Provide the (X, Y) coordinate of the cell's center where the given text is located.  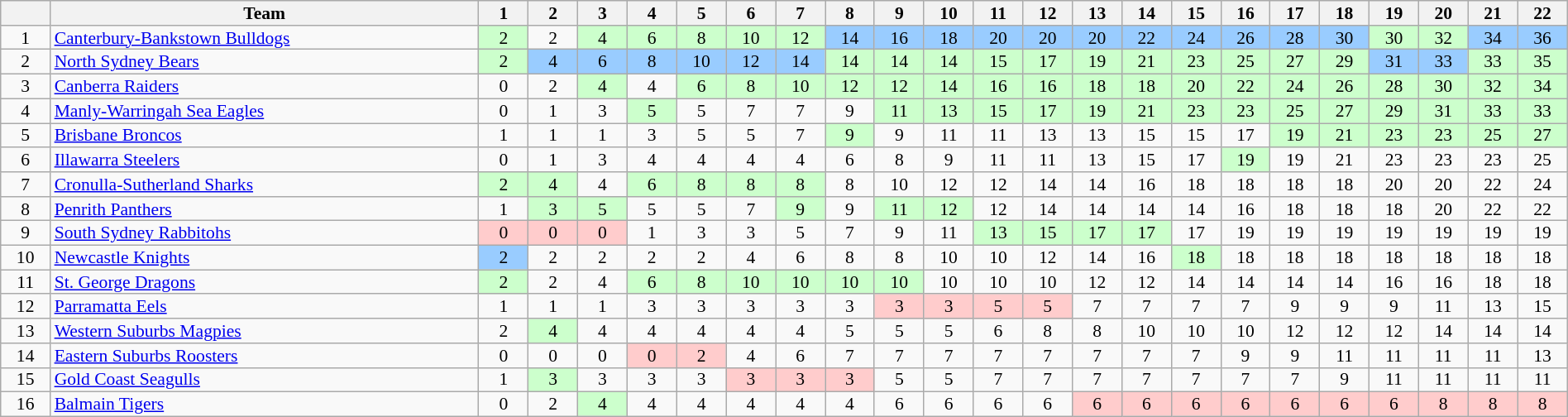
Illawarra Steelers (265, 160)
Canberra Raiders (265, 87)
Parramatta Eels (265, 307)
Penrith Panthers (265, 209)
Gold Coast Seagulls (265, 380)
Balmain Tigers (265, 405)
St. George Dragons (265, 282)
Canterbury-Bankstown Bulldogs (265, 38)
Cronulla-Sutherland Sharks (265, 185)
Newcastle Knights (265, 258)
Western Suburbs Magpies (265, 331)
Manly-Warringah Sea Eagles (265, 111)
Eastern Suburbs Roosters (265, 356)
Team (265, 13)
35 (1542, 62)
South Sydney Rabbitohs (265, 233)
North Sydney Bears (265, 62)
Brisbane Broncos (265, 136)
36 (1542, 38)
